Locate the cell with the specified text and output its [x, y] center coordinate. 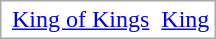
King [186, 19]
King of Kings [80, 19]
